Provide the (x, y) coordinate of the cell's center where the given text is located.  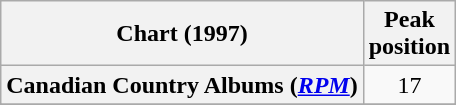
Peakposition (409, 34)
Canadian Country Albums (RPM) (182, 85)
17 (409, 85)
Chart (1997) (182, 34)
